From the cell containing the given text, extract its center point as (x, y) coordinate. 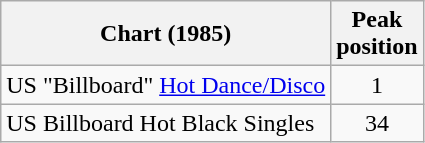
1 (377, 85)
US Billboard Hot Black Singles (166, 123)
Chart (1985) (166, 34)
Peakposition (377, 34)
34 (377, 123)
US "Billboard" Hot Dance/Disco (166, 85)
